Detect which cell encompasses the target text, then output its [x, y] center coordinate. 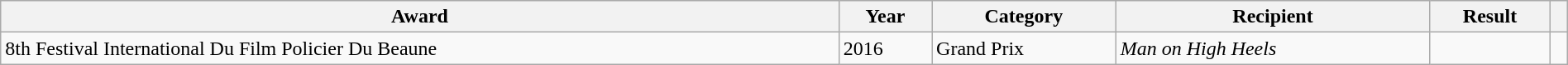
Grand Prix [1024, 48]
Year [885, 17]
8th Festival International Du Film Policier Du Beaune [420, 48]
Man on High Heels [1273, 48]
Award [420, 17]
Recipient [1273, 17]
Result [1490, 17]
Category [1024, 17]
2016 [885, 48]
